Capture the cell that displays the provided text and extract its [x, y] central coordinate. 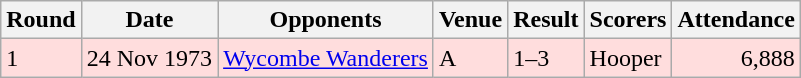
Wycombe Wanderers [326, 58]
Attendance [736, 20]
24 Nov 1973 [149, 58]
Result [546, 20]
6,888 [736, 58]
Venue [470, 20]
Scorers [628, 20]
Round [41, 20]
1–3 [546, 58]
Opponents [326, 20]
A [470, 58]
1 [41, 58]
Date [149, 20]
Hooper [628, 58]
